Scan for the cell matching the given text and deliver its [X, Y] coordinate at center. 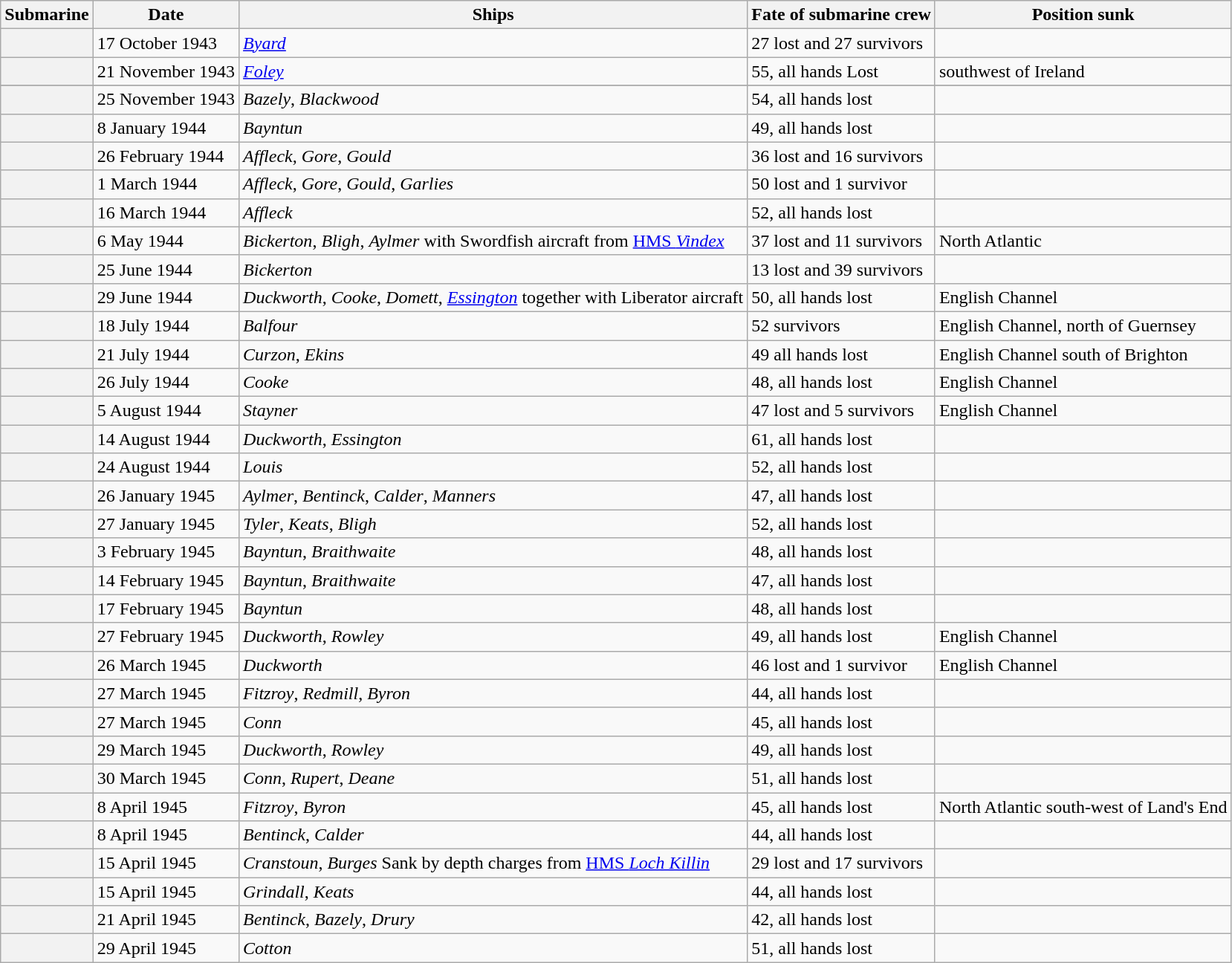
Fate of submarine crew [841, 15]
Foley [493, 71]
47 lost and 5 survivors [841, 411]
36 lost and 16 survivors [841, 156]
Affleck [493, 213]
17 February 1945 [166, 609]
21 April 1945 [166, 920]
Curzon, Ekins [493, 354]
27 February 1945 [166, 637]
Ships [493, 15]
Stayner [493, 411]
Louis [493, 467]
Cotton [493, 948]
46 lost and 1 survivor [841, 665]
North Atlantic south-west of Land's End [1083, 806]
55, all hands Lost [841, 71]
61, all hands lost [841, 439]
Fitzroy, Byron [493, 806]
24 August 1944 [166, 467]
52 survivors [841, 325]
42, all hands lost [841, 920]
1 March 1944 [166, 184]
Aylmer, Bentinck, Calder, Manners [493, 496]
Bazely, Blackwood [493, 100]
50 lost and 1 survivor [841, 184]
6 May 1944 [166, 241]
English Channel south of Brighton [1083, 354]
29 March 1945 [166, 750]
18 July 1944 [166, 325]
21 July 1944 [166, 354]
English Channel, north of Guernsey [1083, 325]
Conn [493, 722]
Cooke [493, 383]
16 March 1944 [166, 213]
Duckworth, Essington [493, 439]
Conn, Rupert, Deane [493, 778]
Duckworth [493, 665]
Affleck, Gore, Gould [493, 156]
37 lost and 11 survivors [841, 241]
49 all hands lost [841, 354]
Date [166, 15]
Bentinck, Calder [493, 835]
30 March 1945 [166, 778]
54, all hands lost [841, 100]
Bentinck, Bazely, Drury [493, 920]
Byard [493, 43]
25 June 1944 [166, 269]
50, all hands lost [841, 297]
29 April 1945 [166, 948]
8 January 1944 [166, 128]
29 lost and 17 survivors [841, 863]
14 August 1944 [166, 439]
Affleck, Gore, Gould, Garlies [493, 184]
3 February 1945 [166, 552]
17 October 1943 [166, 43]
5 August 1944 [166, 411]
21 November 1943 [166, 71]
Balfour [493, 325]
26 March 1945 [166, 665]
Bickerton, Bligh, Aylmer with Swordfish aircraft from HMS Vindex [493, 241]
13 lost and 39 survivors [841, 269]
Tyler, Keats, Bligh [493, 524]
Cranstoun, Burges Sank by depth charges from HMS Loch Killin [493, 863]
27 January 1945 [166, 524]
southwest of Ireland [1083, 71]
25 November 1943 [166, 100]
27 lost and 27 survivors [841, 43]
Position sunk [1083, 15]
26 January 1945 [166, 496]
Grindall, Keats [493, 892]
Submarine [47, 15]
26 February 1944 [166, 156]
North Atlantic [1083, 241]
14 February 1945 [166, 580]
Duckworth, Cooke, Domett, Essington together with Liberator aircraft [493, 297]
Bickerton [493, 269]
29 June 1944 [166, 297]
26 July 1944 [166, 383]
Fitzroy, Redmill, Byron [493, 693]
